Search for the cell housing the specified text and yield its [X, Y] center coordinate. 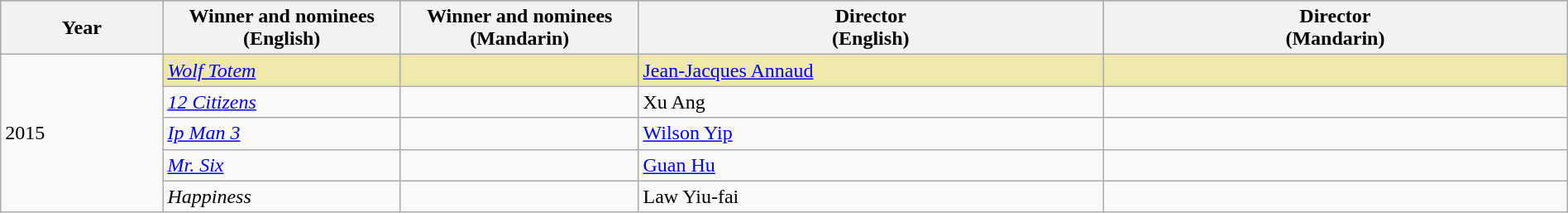
Xu Ang [871, 102]
Happiness [282, 196]
Year [82, 28]
2015 [82, 133]
Ip Man 3 [282, 133]
Winner and nominees(English) [282, 28]
Mr. Six [282, 165]
Law Yiu-fai [871, 196]
Winner and nominees(Mandarin) [519, 28]
Jean-Jacques Annaud [871, 70]
Director(Mandarin) [1336, 28]
Director(English) [871, 28]
Wilson Yip [871, 133]
12 Citizens [282, 102]
Guan Hu [871, 165]
Wolf Totem [282, 70]
